Pinpoint the cell where the given text exists, returning its [X, Y] midpoint coordinate. 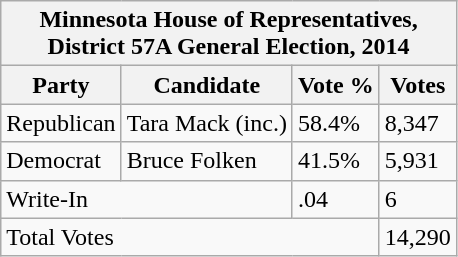
58.4% [336, 123]
5,931 [418, 161]
.04 [336, 199]
14,290 [418, 237]
6 [418, 199]
Democrat [61, 161]
Candidate [206, 85]
Minnesota House of Representatives,District 57A General Election, 2014 [229, 34]
Bruce Folken [206, 161]
Tara Mack (inc.) [206, 123]
Party [61, 85]
8,347 [418, 123]
Vote % [336, 85]
41.5% [336, 161]
Write-In [147, 199]
Votes [418, 85]
Total Votes [190, 237]
Republican [61, 123]
